From the cell containing the given text, extract its center point as (x, y) coordinate. 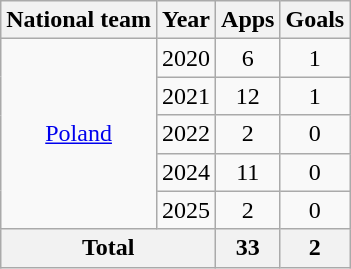
2024 (186, 172)
33 (248, 248)
2020 (186, 58)
2021 (186, 96)
Goals (315, 20)
Poland (79, 134)
12 (248, 96)
Total (108, 248)
National team (79, 20)
2022 (186, 134)
2025 (186, 210)
6 (248, 58)
Apps (248, 20)
11 (248, 172)
Year (186, 20)
